Return [x, y] of the center of cell containing provided text 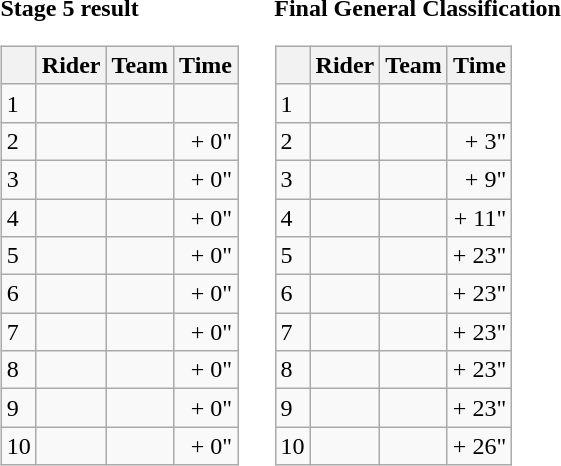
+ 26" [479, 446]
+ 3" [479, 141]
+ 9" [479, 179]
+ 11" [479, 217]
